Identify which cell holds the provided text, then report its (X, Y) central coordinate. 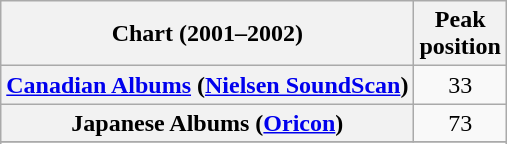
33 (460, 85)
73 (460, 123)
Canadian Albums (Nielsen SoundScan) (208, 85)
Japanese Albums (Oricon) (208, 123)
Peakposition (460, 34)
Chart (2001–2002) (208, 34)
